Return (X, Y) of the center of cell containing provided text 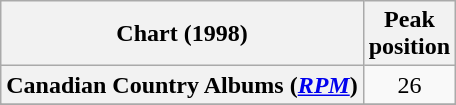
26 (409, 85)
Canadian Country Albums (RPM) (182, 85)
Peak position (409, 34)
Chart (1998) (182, 34)
